Capture the cell that displays the provided text and extract its (X, Y) central coordinate. 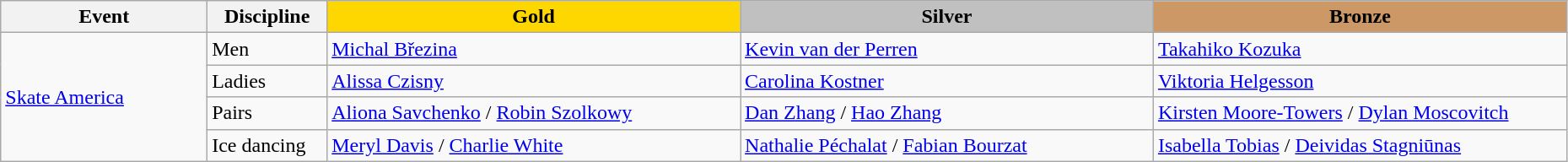
Gold (534, 17)
Bronze (1360, 17)
Kevin van der Perren (947, 49)
Dan Zhang / Hao Zhang (947, 113)
Carolina Kostner (947, 81)
Ice dancing (267, 145)
Michal Březina (534, 49)
Silver (947, 17)
Takahiko Kozuka (1360, 49)
Men (267, 49)
Isabella Tobias / Deividas Stagniūnas (1360, 145)
Alissa Czisny (534, 81)
Aliona Savchenko / Robin Szolkowy (534, 113)
Nathalie Péchalat / Fabian Bourzat (947, 145)
Discipline (267, 17)
Meryl Davis / Charlie White (534, 145)
Pairs (267, 113)
Event (105, 17)
Ladies (267, 81)
Kirsten Moore-Towers / Dylan Moscovitch (1360, 113)
Skate America (105, 97)
Viktoria Helgesson (1360, 81)
